Capture the cell that displays the provided text and extract its [x, y] central coordinate. 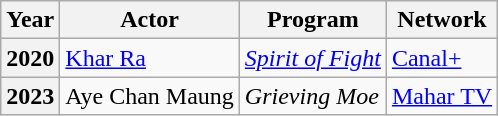
Actor [150, 20]
Canal+ [442, 58]
Khar Ra [150, 58]
Program [312, 20]
Year [30, 20]
2020 [30, 58]
Mahar TV [442, 96]
Grieving Moe [312, 96]
Spirit of Fight [312, 58]
2023 [30, 96]
Aye Chan Maung [150, 96]
Network [442, 20]
